Locate the cell with the specified text and output its (x, y) center coordinate. 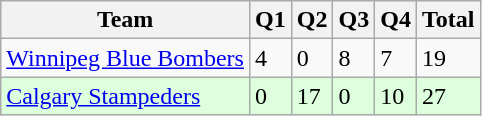
Q4 (396, 20)
Team (126, 20)
Q3 (354, 20)
19 (448, 58)
Q1 (270, 20)
10 (396, 96)
4 (270, 58)
Q2 (312, 20)
7 (396, 58)
Winnipeg Blue Bombers (126, 58)
Total (448, 20)
27 (448, 96)
17 (312, 96)
Calgary Stampeders (126, 96)
8 (354, 58)
